Search for the cell housing the specified text and yield its (X, Y) center coordinate. 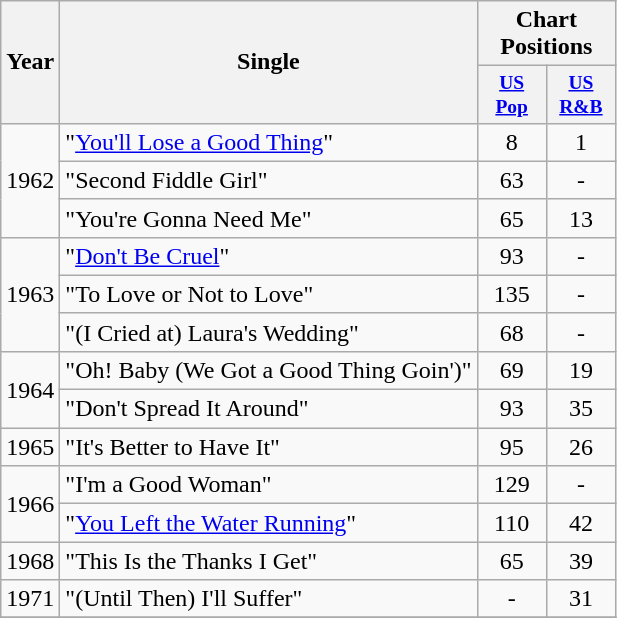
1964 (30, 389)
"To Love or Not to Love" (268, 294)
68 (512, 332)
35 (580, 409)
110 (512, 523)
USR&B (580, 94)
"Oh! Baby (We Got a Good Thing Goin')" (268, 370)
42 (580, 523)
"You're Gonna Need Me" (268, 218)
31 (580, 599)
26 (580, 447)
69 (512, 370)
1971 (30, 599)
8 (512, 142)
13 (580, 218)
1965 (30, 447)
"Second Fiddle Girl" (268, 180)
95 (512, 447)
"Don't Be Cruel" (268, 256)
"This Is the Thanks I Get" (268, 561)
"It's Better to Have It" (268, 447)
Single (268, 62)
"You'll Lose a Good Thing" (268, 142)
135 (512, 294)
1963 (30, 294)
1 (580, 142)
Chart Positions (546, 34)
1968 (30, 561)
"You Left the Water Running" (268, 523)
39 (580, 561)
"I'm a Good Woman" (268, 485)
1962 (30, 180)
63 (512, 180)
1966 (30, 504)
"Don't Spread It Around" (268, 409)
129 (512, 485)
US Pop (512, 94)
"(I Cried at) Laura's Wedding" (268, 332)
19 (580, 370)
Year (30, 62)
"(Until Then) I'll Suffer" (268, 599)
